Output the (x, y) coordinate of the center of the cell containing the given text.  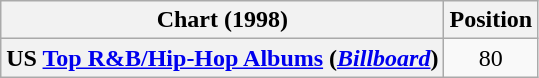
US Top R&B/Hip-Hop Albums (Billboard) (222, 58)
Chart (1998) (222, 20)
Position (491, 20)
80 (491, 58)
